Locate the cell with the specified text and output its (X, Y) center coordinate. 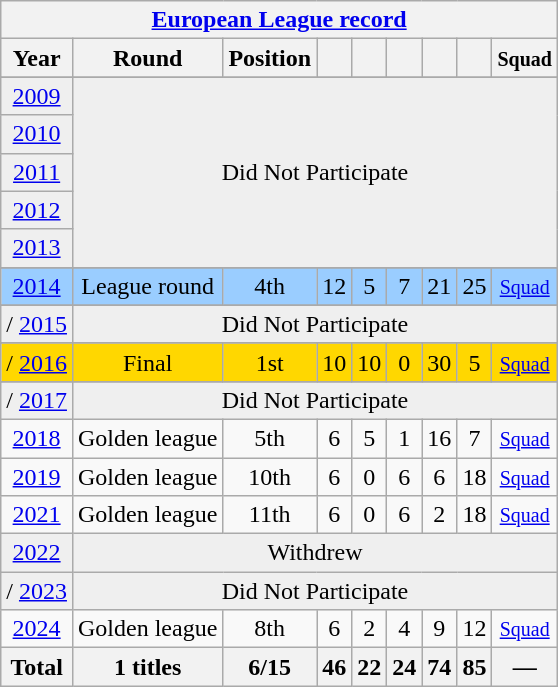
1st (270, 362)
16 (440, 438)
5th (270, 438)
2012 (37, 210)
2019 (37, 477)
10th (270, 477)
46 (334, 667)
League round (147, 286)
/ 2023 (37, 591)
2010 (37, 134)
1 (404, 438)
8th (270, 629)
74 (440, 667)
1 titles (147, 667)
2024 (37, 629)
Round (147, 58)
2013 (37, 248)
2014 (37, 286)
11th (270, 515)
/ 2017 (37, 400)
2009 (37, 96)
2018 (37, 438)
Year (37, 58)
22 (370, 667)
2021 (37, 515)
24 (404, 667)
30 (440, 362)
Final (147, 362)
Position (270, 58)
/ 2015 (37, 324)
Total (37, 667)
4th (270, 286)
21 (440, 286)
— (525, 667)
85 (474, 667)
25 (474, 286)
4 (404, 629)
2022 (37, 553)
Withdrew (314, 553)
European League record (280, 20)
/ 2016 (37, 362)
6/15 (270, 667)
9 (440, 629)
2011 (37, 172)
